Detect which cell encompasses the target text, then output its [x, y] center coordinate. 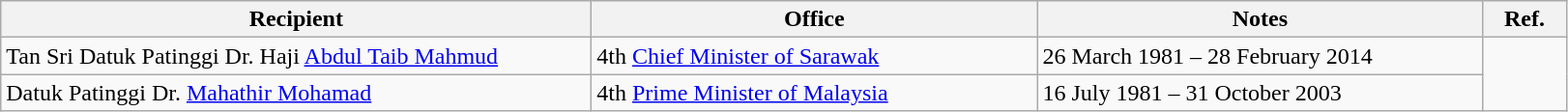
Office [814, 19]
4th Prime Minister of Malaysia [814, 93]
26 March 1981 – 28 February 2014 [1261, 56]
Datuk Patinggi Dr. Mahathir Mohamad [296, 93]
Notes [1261, 19]
Recipient [296, 19]
Ref. [1524, 19]
4th Chief Minister of Sarawak [814, 56]
Tan Sri Datuk Patinggi Dr. Haji Abdul Taib Mahmud [296, 56]
16 July 1981 – 31 October 2003 [1261, 93]
